Pinpoint the cell where the given text exists, returning its (x, y) midpoint coordinate. 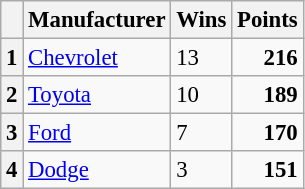
13 (202, 58)
Ford (97, 133)
170 (268, 133)
151 (268, 170)
1 (12, 58)
189 (268, 95)
10 (202, 95)
Points (268, 20)
Dodge (97, 170)
4 (12, 170)
Toyota (97, 95)
7 (202, 133)
216 (268, 58)
2 (12, 95)
Manufacturer (97, 20)
Wins (202, 20)
Chevrolet (97, 58)
